Return [X, Y] of the center of cell containing provided text 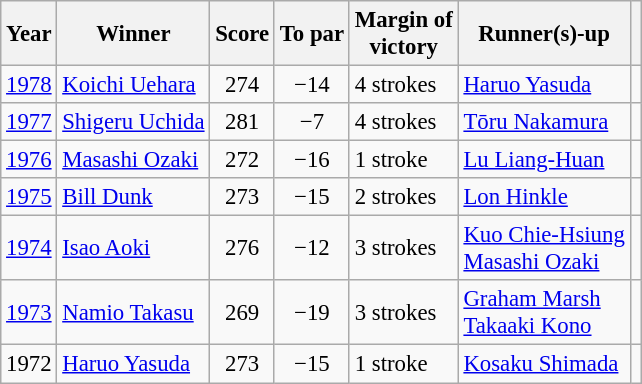
Year [29, 34]
276 [242, 248]
Winner [134, 34]
Runner(s)-up [544, 34]
1973 [29, 312]
2 strokes [404, 197]
Shigeru Uchida [134, 122]
281 [242, 122]
To par [312, 34]
Tōru Nakamura [544, 122]
Koichi Uehara [134, 85]
−7 [312, 122]
Lon Hinkle [544, 197]
−12 [312, 248]
Margin ofvictory [404, 34]
Lu Liang-Huan [544, 160]
−14 [312, 85]
1975 [29, 197]
Isao Aoki [134, 248]
Namio Takasu [134, 312]
Masashi Ozaki [134, 160]
−16 [312, 160]
1976 [29, 160]
274 [242, 85]
Score [242, 34]
−19 [312, 312]
Bill Dunk [134, 197]
1977 [29, 122]
272 [242, 160]
269 [242, 312]
Graham Marsh Takaaki Kono [544, 312]
Kosaku Shimada [544, 364]
1974 [29, 248]
Kuo Chie-Hsiung Masashi Ozaki [544, 248]
1978 [29, 85]
1972 [29, 364]
